Detect which cell encompasses the target text, then output its (X, Y) center coordinate. 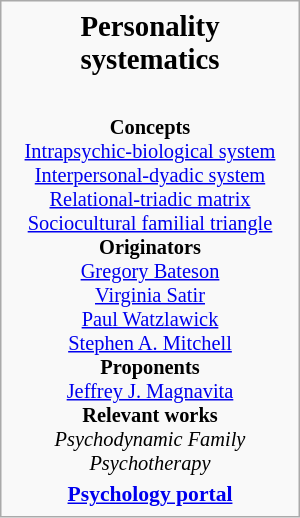
Psychology portal (150, 494)
Personality systematics (150, 44)
